Search for the cell housing the specified text and yield its (x, y) center coordinate. 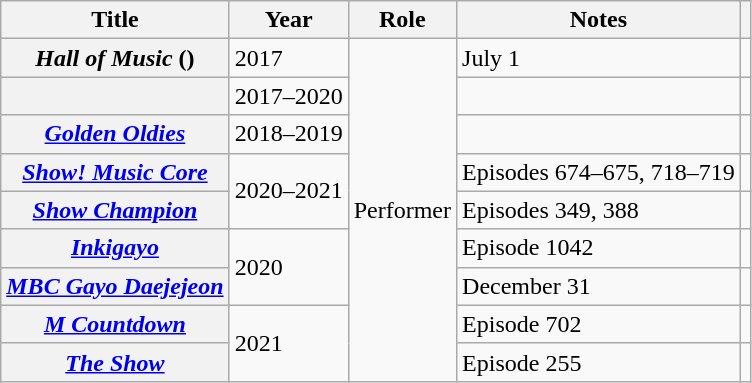
2018–2019 (288, 134)
Inkigayo (115, 248)
July 1 (599, 58)
Show! Music Core (115, 172)
2020–2021 (288, 191)
Hall of Music () (115, 58)
Golden Oldies (115, 134)
Year (288, 20)
Episodes 674–675, 718–719 (599, 172)
2017–2020 (288, 96)
Performer (402, 210)
The Show (115, 362)
Role (402, 20)
Title (115, 20)
MBC Gayo Daejejeon (115, 286)
2020 (288, 267)
Show Champion (115, 210)
Notes (599, 20)
Episode 1042 (599, 248)
M Countdown (115, 324)
2017 (288, 58)
December 31 (599, 286)
Episode 702 (599, 324)
Episodes 349, 388 (599, 210)
2021 (288, 343)
Episode 255 (599, 362)
